Identify which cell holds the provided text, then report its (x, y) central coordinate. 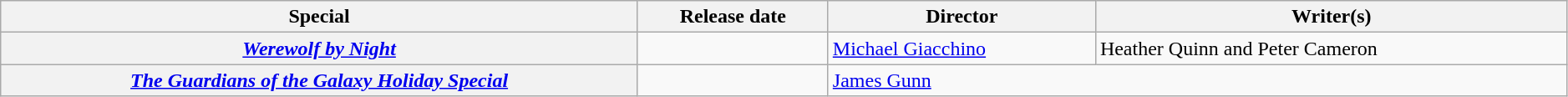
Werewolf by Night (319, 48)
The Guardians of the Galaxy Holiday Special (319, 80)
Heather Quinn and Peter Cameron (1332, 48)
Special (319, 17)
Michael Giacchino (962, 48)
James Gunn (1198, 80)
Writer(s) (1332, 17)
Release date (733, 17)
Director (962, 17)
